Return the [X, Y] coordinate for the center point of the cell that contains the specified text.  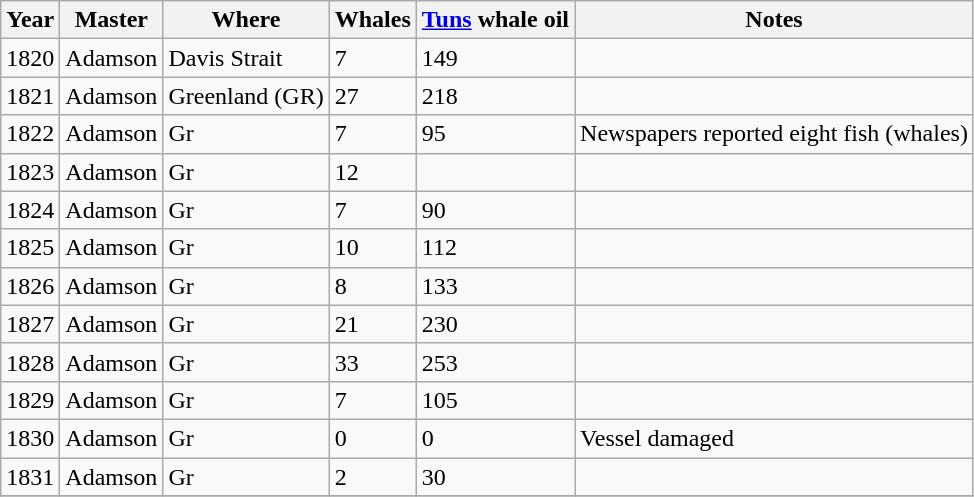
Tuns whale oil [495, 20]
21 [372, 324]
1821 [30, 96]
10 [372, 248]
1829 [30, 400]
30 [495, 477]
1828 [30, 362]
8 [372, 286]
1823 [30, 172]
230 [495, 324]
95 [495, 134]
Whales [372, 20]
2 [372, 477]
1825 [30, 248]
218 [495, 96]
Where [246, 20]
149 [495, 58]
Newspapers reported eight fish (whales) [774, 134]
33 [372, 362]
12 [372, 172]
Notes [774, 20]
Davis Strait [246, 58]
1826 [30, 286]
112 [495, 248]
Year [30, 20]
1822 [30, 134]
1820 [30, 58]
1827 [30, 324]
105 [495, 400]
90 [495, 210]
27 [372, 96]
1831 [30, 477]
1824 [30, 210]
Greenland (GR) [246, 96]
Master [112, 20]
1830 [30, 438]
253 [495, 362]
133 [495, 286]
Vessel damaged [774, 438]
